Extract the (X, Y) coordinate from the center of the cell holding the provided text.  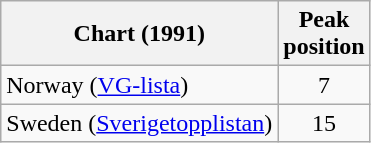
15 (324, 123)
Sweden (Sverigetopplistan) (140, 123)
Peakposition (324, 34)
Chart (1991) (140, 34)
7 (324, 85)
Norway (VG-lista) (140, 85)
